Locate the cell with the specified text and output its (X, Y) center coordinate. 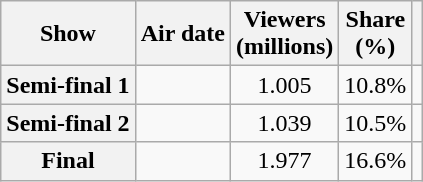
1.005 (284, 85)
10.5% (376, 123)
1.039 (284, 123)
16.6% (376, 161)
1.977 (284, 161)
Share(%) (376, 34)
Show (68, 34)
Semi-final 1 (68, 85)
Semi-final 2 (68, 123)
Air date (182, 34)
Viewers(millions) (284, 34)
10.8% (376, 85)
Final (68, 161)
